Determine the [x, y] coordinate at the center of the cell enclosing the given text.  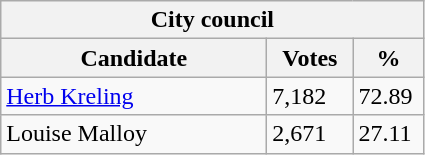
7,182 [310, 96]
Votes [310, 58]
Candidate [134, 58]
% [388, 58]
City council [212, 20]
72.89 [388, 96]
Herb Kreling [134, 96]
27.11 [388, 134]
2,671 [310, 134]
Louise Malloy [134, 134]
